For the text-containing cell, return its midpoint in (x, y) coordinate format. 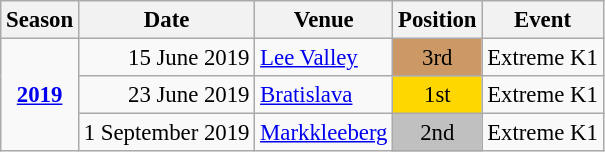
23 June 2019 (166, 95)
Markkleeberg (324, 133)
Event (542, 20)
Venue (324, 20)
Lee Valley (324, 58)
Season (40, 20)
Position (438, 20)
1st (438, 95)
3rd (438, 58)
2019 (40, 96)
2nd (438, 133)
Bratislava (324, 95)
1 September 2019 (166, 133)
Date (166, 20)
15 June 2019 (166, 58)
